Output the [x, y] coordinate of the center of the cell containing the given text.  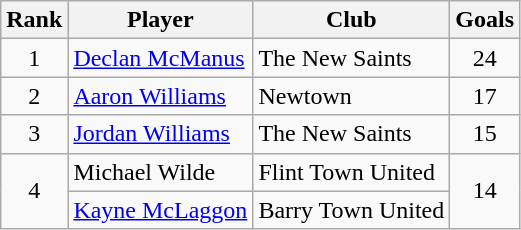
Rank [34, 20]
Michael Wilde [160, 172]
3 [34, 134]
Aaron Williams [160, 96]
Flint Town United [352, 172]
Club [352, 20]
Kayne McLaggon [160, 210]
Newtown [352, 96]
4 [34, 191]
1 [34, 58]
14 [485, 191]
Declan McManus [160, 58]
Goals [485, 20]
2 [34, 96]
Barry Town United [352, 210]
15 [485, 134]
Jordan Williams [160, 134]
Player [160, 20]
17 [485, 96]
24 [485, 58]
